Return [x, y] of the center of cell containing provided text 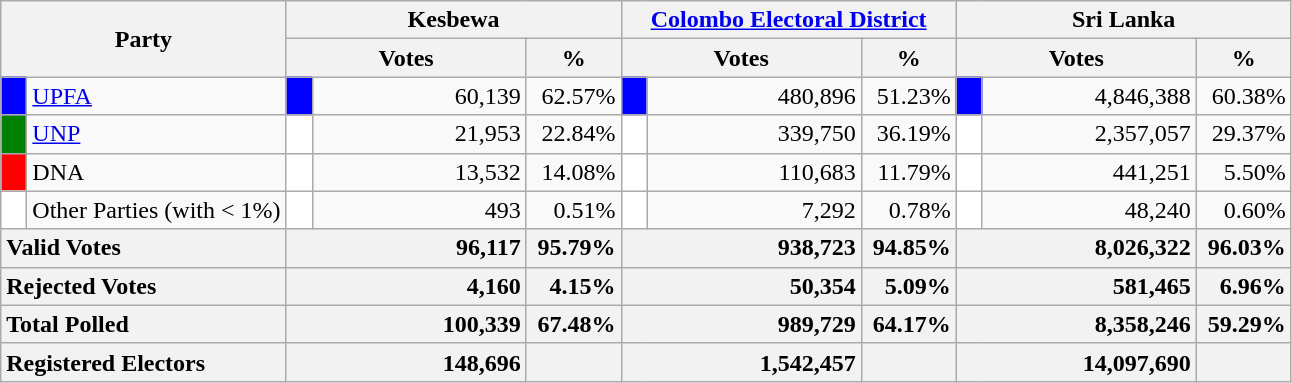
94.85% [908, 248]
4.15% [574, 286]
339,750 [754, 134]
96.03% [1244, 248]
8,026,322 [1076, 248]
11.79% [908, 172]
7,292 [754, 210]
938,723 [741, 248]
50,354 [741, 286]
110,683 [754, 172]
DNA [156, 172]
Party [144, 39]
581,465 [1076, 286]
22.84% [574, 134]
480,896 [754, 96]
UNP [156, 134]
493 [419, 210]
1,542,457 [741, 362]
14.08% [574, 172]
8,358,246 [1076, 324]
4,846,388 [1089, 96]
Colombo Electoral District [788, 20]
14,097,690 [1076, 362]
95.79% [574, 248]
21,953 [419, 134]
Sri Lanka [1124, 20]
6.96% [1244, 286]
60,139 [419, 96]
Kesbewa [454, 20]
989,729 [741, 324]
Other Parties (with < 1%) [156, 210]
Rejected Votes [144, 286]
0.51% [574, 210]
5.09% [908, 286]
59.29% [1244, 324]
36.19% [908, 134]
64.17% [908, 324]
60.38% [1244, 96]
100,339 [406, 324]
29.37% [1244, 134]
148,696 [406, 362]
4,160 [406, 286]
Total Polled [144, 324]
96,117 [406, 248]
Valid Votes [144, 248]
0.78% [908, 210]
67.48% [574, 324]
13,532 [419, 172]
0.60% [1244, 210]
Registered Electors [144, 362]
62.57% [574, 96]
51.23% [908, 96]
2,357,057 [1089, 134]
UPFA [156, 96]
441,251 [1089, 172]
48,240 [1089, 210]
5.50% [1244, 172]
